Detect which cell encompasses the target text, then output its [X, Y] center coordinate. 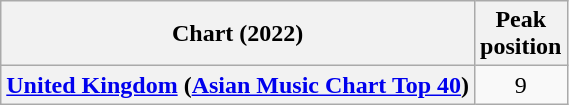
9 [521, 85]
United Kingdom (Asian Music Chart Top 40) [238, 85]
Peakposition [521, 34]
Chart (2022) [238, 34]
